Return the [X, Y] coordinate for the center point of the cell that contains the specified text.  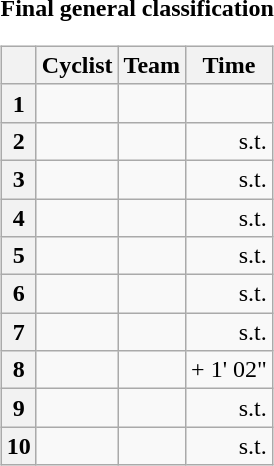
7 [18, 332]
+ 1' 02" [230, 370]
5 [18, 256]
10 [18, 446]
1 [18, 103]
Time [230, 65]
8 [18, 370]
9 [18, 408]
6 [18, 294]
Team [152, 65]
Cyclist [77, 65]
4 [18, 217]
3 [18, 179]
2 [18, 141]
